For the text-containing cell, return its midpoint in [X, Y] coordinate format. 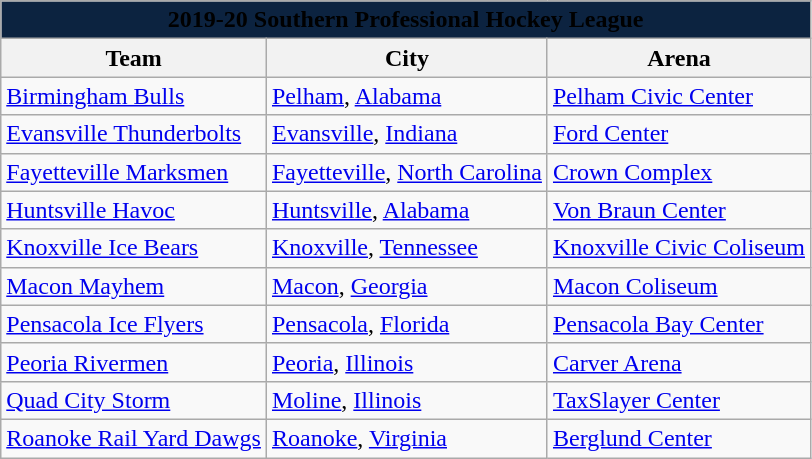
Pensacola Ice Flyers [134, 324]
Macon Coliseum [678, 286]
City [406, 58]
Peoria Rivermen [134, 362]
Ford Center [678, 134]
Moline, Illinois [406, 400]
Fayetteville, North Carolina [406, 172]
Pelham Civic Center [678, 96]
Macon, Georgia [406, 286]
Knoxville Ice Bears [134, 248]
Huntsville, Alabama [406, 210]
Knoxville, Tennessee [406, 248]
Pelham, Alabama [406, 96]
Birmingham Bulls [134, 96]
Fayetteville Marksmen [134, 172]
2019-20 Southern Professional Hockey League [406, 20]
Crown Complex [678, 172]
Von Braun Center [678, 210]
Team [134, 58]
TaxSlayer Center [678, 400]
Evansville, Indiana [406, 134]
Evansville Thunderbolts [134, 134]
Roanoke, Virginia [406, 438]
Huntsville Havoc [134, 210]
Carver Arena [678, 362]
Knoxville Civic Coliseum [678, 248]
Pensacola Bay Center [678, 324]
Macon Mayhem [134, 286]
Peoria, Illinois [406, 362]
Roanoke Rail Yard Dawgs [134, 438]
Arena [678, 58]
Pensacola, Florida [406, 324]
Quad City Storm [134, 400]
Berglund Center [678, 438]
